Find where the given text appears and provide that cell's center as (x, y) coordinate. 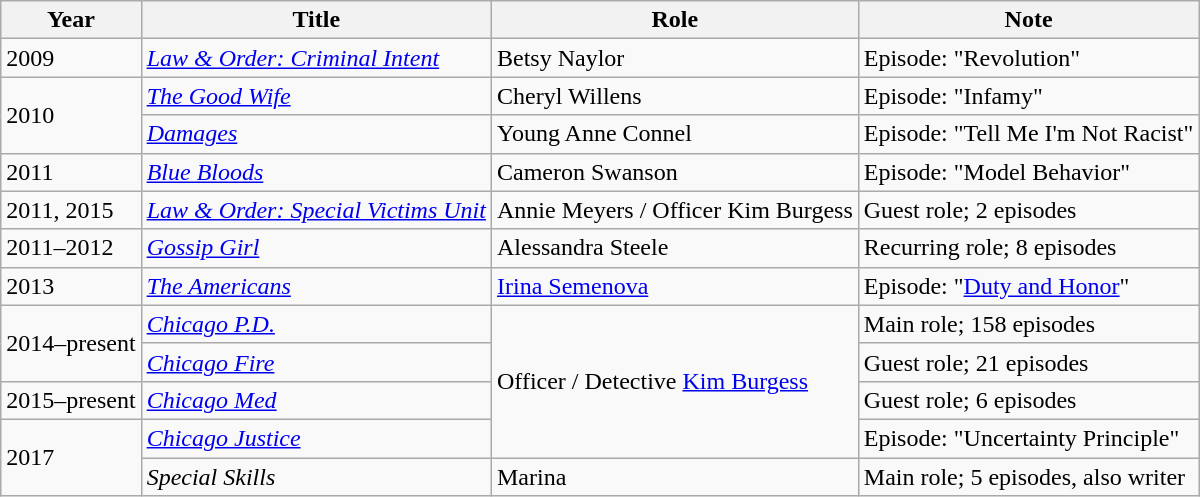
Cheryl Willens (674, 96)
The Good Wife (316, 96)
Alessandra Steele (674, 248)
Blue Bloods (316, 172)
Marina (674, 477)
Episode: "Revolution" (1028, 58)
Chicago Fire (316, 362)
Episode: "Tell Me I'm Not Racist" (1028, 134)
Year (71, 20)
Episode: "Infamy" (1028, 96)
Role (674, 20)
Chicago Med (316, 400)
Episode: "Model Behavior" (1028, 172)
Betsy Naylor (674, 58)
2011 (71, 172)
Special Skills (316, 477)
Main role; 5 episodes, also writer (1028, 477)
Law & Order: Special Victims Unit (316, 210)
2014–present (71, 343)
Title (316, 20)
Guest role; 21 episodes (1028, 362)
Recurring role; 8 episodes (1028, 248)
Annie Meyers / Officer Kim Burgess (674, 210)
Irina Semenova (674, 286)
Chicago P.D. (316, 324)
Note (1028, 20)
2015–present (71, 400)
2011–2012 (71, 248)
Episode: "Duty and Honor" (1028, 286)
2017 (71, 457)
Chicago Justice (316, 438)
Cameron Swanson (674, 172)
The Americans (316, 286)
2009 (71, 58)
Main role; 158 episodes (1028, 324)
Officer / Detective Kim Burgess (674, 381)
Guest role; 2 episodes (1028, 210)
Young Anne Connel (674, 134)
2010 (71, 115)
Episode: "Uncertainty Principle" (1028, 438)
Guest role; 6 episodes (1028, 400)
2011, 2015 (71, 210)
Law & Order: Criminal Intent (316, 58)
Gossip Girl (316, 248)
2013 (71, 286)
Damages (316, 134)
